Pinpoint the cell where the given text exists, returning its [x, y] midpoint coordinate. 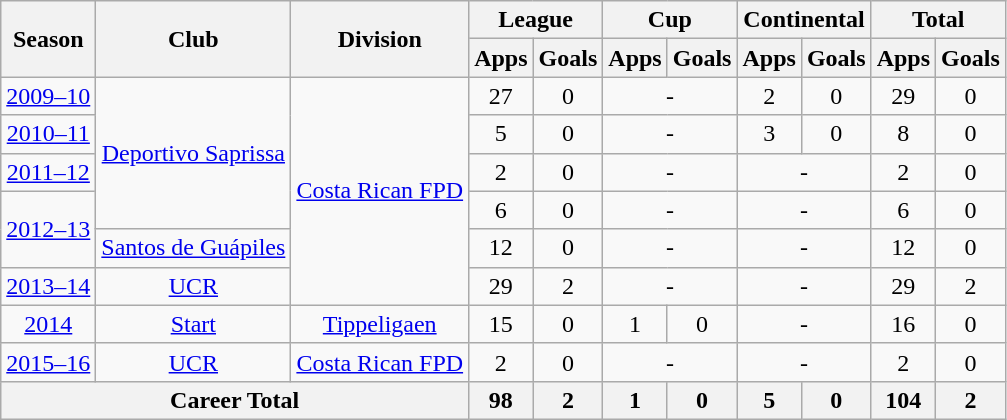
98 [501, 400]
Total [938, 20]
2010–11 [48, 134]
27 [501, 96]
Deportivo Saprissa [194, 153]
2012–13 [48, 229]
Division [380, 39]
League [536, 20]
Cup [670, 20]
3 [769, 134]
104 [903, 400]
Tippeligaen [380, 324]
2011–12 [48, 172]
Continental [804, 20]
2015–16 [48, 362]
2014 [48, 324]
Santos de Guápiles [194, 248]
2013–14 [48, 286]
Season [48, 39]
Club [194, 39]
Career Total [235, 400]
8 [903, 134]
15 [501, 324]
16 [903, 324]
2009–10 [48, 96]
Start [194, 324]
